Pinpoint the cell where the given text exists, returning its [X, Y] midpoint coordinate. 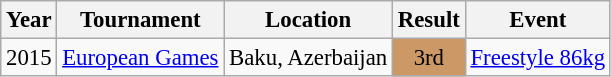
3rd [430, 58]
Year [29, 20]
Freestyle 86kg [538, 58]
European Games [140, 58]
Tournament [140, 20]
Baku, Azerbaijan [308, 58]
2015 [29, 58]
Location [308, 20]
Event [538, 20]
Result [430, 20]
